Find where the given text appears and provide that cell's center as [x, y] coordinate. 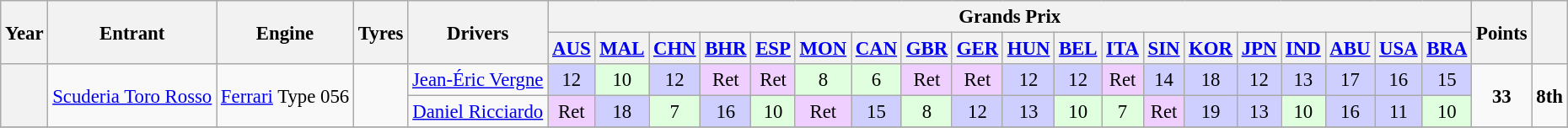
19 [1211, 112]
HUN [1028, 49]
ITA [1123, 49]
IND [1303, 49]
MON [823, 49]
BHR [726, 49]
11 [1399, 112]
ESP [773, 49]
KOR [1211, 49]
MAL [622, 49]
AUS [572, 49]
JPN [1259, 49]
BEL [1078, 49]
14 [1163, 80]
Ferrari Type 056 [285, 96]
Engine [285, 32]
Tyres [381, 32]
33 [1502, 96]
Scuderia Toro Rosso [132, 96]
CAN [877, 49]
Jean-Éric Vergne [478, 80]
Year [24, 32]
SIN [1163, 49]
Grands Prix [1010, 17]
ABU [1351, 49]
GER [977, 49]
17 [1351, 80]
Entrant [132, 32]
8th [1549, 96]
BRA [1447, 49]
CHN [674, 49]
Drivers [478, 32]
USA [1399, 49]
Points [1502, 32]
6 [877, 80]
GBR [926, 49]
Daniel Ricciardo [478, 112]
